Determine the (x, y) coordinate at the center of the cell enclosing the given text.  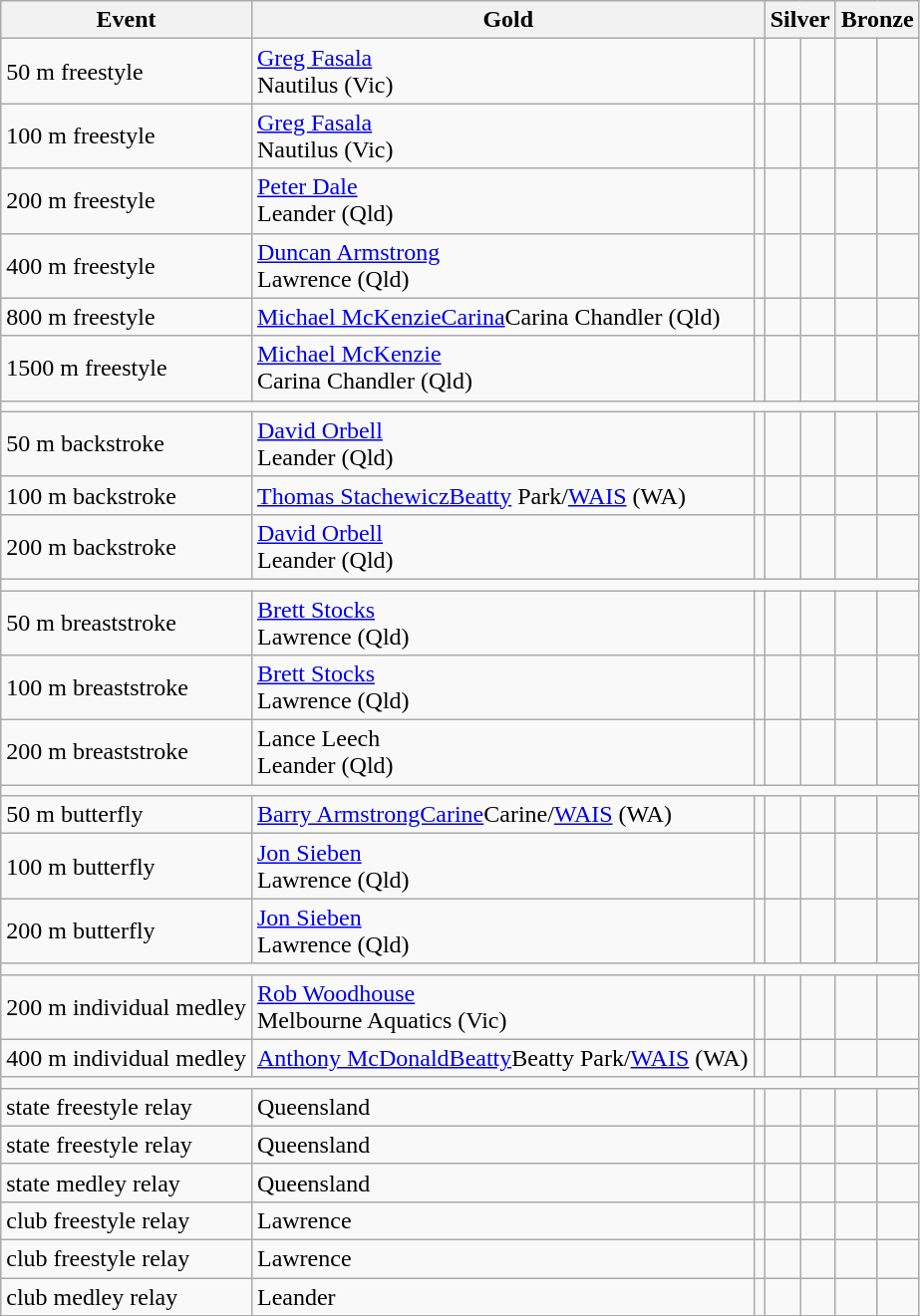
50 m butterfly (127, 815)
Event (127, 20)
club medley relay (127, 1296)
100 m breaststroke (127, 687)
Michael McKenzieCarinaCarina Chandler (Qld) (502, 317)
Barry ArmstrongCarineCarine/WAIS (WA) (502, 815)
400 m individual medley (127, 1058)
1500 m freestyle (127, 369)
Duncan ArmstrongLawrence (Qld) (502, 265)
200 m backstroke (127, 546)
Silver (799, 20)
Leander (502, 1296)
200 m individual medley (127, 1006)
100 m butterfly (127, 867)
100 m backstroke (127, 495)
Michael McKenzieCarina Chandler (Qld) (502, 369)
200 m freestyle (127, 201)
Lance LeechLeander (Qld) (502, 753)
Gold (508, 20)
Thomas StachewiczBeatty Park/WAIS (WA) (502, 495)
50 m backstroke (127, 444)
Anthony McDonaldBeattyBeatty Park/WAIS (WA) (502, 1058)
50 m freestyle (127, 72)
Rob WoodhouseMelbourne Aquatics (Vic) (502, 1006)
100 m freestyle (127, 135)
200 m breaststroke (127, 753)
400 m freestyle (127, 265)
800 m freestyle (127, 317)
200 m butterfly (127, 930)
50 m breaststroke (127, 622)
Bronze (877, 20)
state medley relay (127, 1183)
Peter DaleLeander (Qld) (502, 201)
